Return (x, y) of the center of cell containing provided text 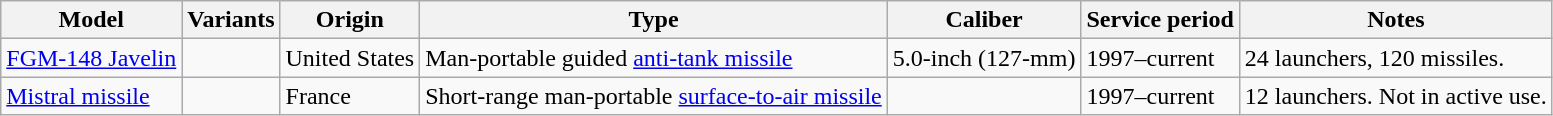
24 launchers, 120 missiles. (1396, 58)
Model (92, 20)
5.0-inch (127-mm) (984, 58)
France (350, 96)
Origin (350, 20)
Mistral missile (92, 96)
Man-portable guided anti-tank missile (654, 58)
Caliber (984, 20)
Short-range man-portable surface-to-air missile (654, 96)
United States (350, 58)
Type (654, 20)
FGM-148 Javelin (92, 58)
12 launchers. Not in active use. (1396, 96)
Service period (1160, 20)
Variants (231, 20)
Notes (1396, 20)
